Extract the [X, Y] coordinate from the center of the cell holding the provided text.  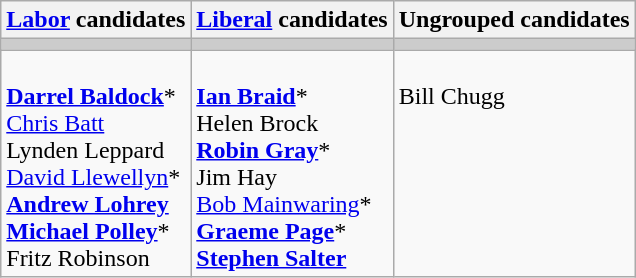
Liberal candidates [292, 20]
Labor candidates [96, 20]
Ungrouped candidates [514, 20]
Ian Braid* Helen Brock Robin Gray* Jim Hay Bob Mainwaring* Graeme Page* Stephen Salter [292, 164]
Darrel Baldock* Chris Batt Lynden Leppard David Llewellyn* Andrew Lohrey Michael Polley* Fritz Robinson [96, 164]
Bill Chugg [514, 164]
